Output the (x, y) coordinate of the center of the cell containing the given text.  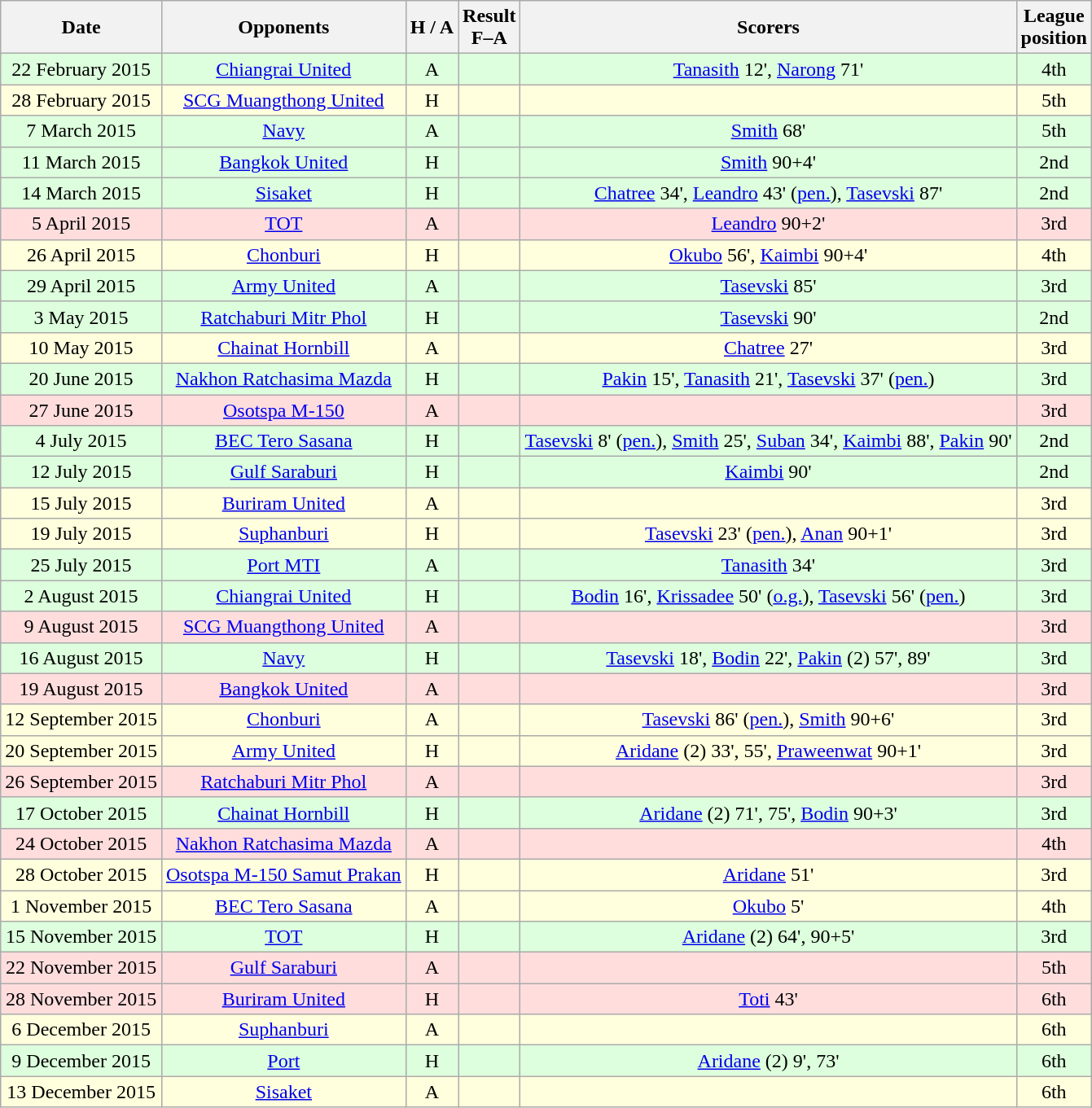
26 September 2015 (81, 782)
7 March 2015 (81, 131)
19 July 2015 (81, 534)
H / A (432, 28)
22 February 2015 (81, 69)
Osotspa M-150 (283, 409)
9 August 2015 (81, 627)
15 November 2015 (81, 937)
14 March 2015 (81, 193)
Tasevski 18', Bodin 22', Pakin (2) 57', 89' (769, 658)
1 November 2015 (81, 906)
Chatree 34', Leandro 43' (pen.), Tasevski 87' (769, 193)
Pakin 15', Tanasith 21', Tasevski 37' (pen.) (769, 379)
24 October 2015 (81, 843)
2 August 2015 (81, 596)
12 September 2015 (81, 720)
ResultF–A (489, 28)
Bodin 16', Krissadee 50' (o.g.), Tasevski 56' (pen.) (769, 596)
Tasevski 23' (pen.), Anan 90+1' (769, 534)
25 July 2015 (81, 565)
Date (81, 28)
Okubo 56', Kaimbi 90+4' (769, 255)
Toti 43' (769, 999)
11 March 2015 (81, 162)
Leandro 90+2' (769, 224)
Port (283, 1061)
Aridane 51' (769, 874)
Tanasith 12', Narong 71' (769, 69)
9 December 2015 (81, 1061)
27 June 2015 (81, 409)
Tasevski 85' (769, 286)
22 November 2015 (81, 968)
Leagueposition (1054, 28)
17 October 2015 (81, 812)
20 September 2015 (81, 751)
12 July 2015 (81, 472)
Okubo 5' (769, 906)
Aridane (2) 9', 73' (769, 1061)
Osotspa M-150 Samut Prakan (283, 874)
Aridane (2) 64', 90+5' (769, 937)
Aridane (2) 33', 55', Praweenwat 90+1' (769, 751)
19 August 2015 (81, 689)
3 May 2015 (81, 317)
Tasevski 8' (pen.), Smith 25', Suban 34', Kaimbi 88', Pakin 90' (769, 441)
Tanasith 34' (769, 565)
28 October 2015 (81, 874)
28 February 2015 (81, 100)
29 April 2015 (81, 286)
Opponents (283, 28)
Port MTI (283, 565)
Chatree 27' (769, 348)
10 May 2015 (81, 348)
Tasevski 90' (769, 317)
28 November 2015 (81, 999)
20 June 2015 (81, 379)
4 July 2015 (81, 441)
Tasevski 86' (pen.), Smith 90+6' (769, 720)
Smith 68' (769, 131)
Kaimbi 90' (769, 472)
15 July 2015 (81, 503)
13 December 2015 (81, 1092)
6 December 2015 (81, 1030)
5 April 2015 (81, 224)
Scorers (769, 28)
16 August 2015 (81, 658)
Aridane (2) 71', 75', Bodin 90+3' (769, 812)
Smith 90+4' (769, 162)
26 April 2015 (81, 255)
